Determine the [X, Y] coordinate at the center of the cell enclosing the given text.  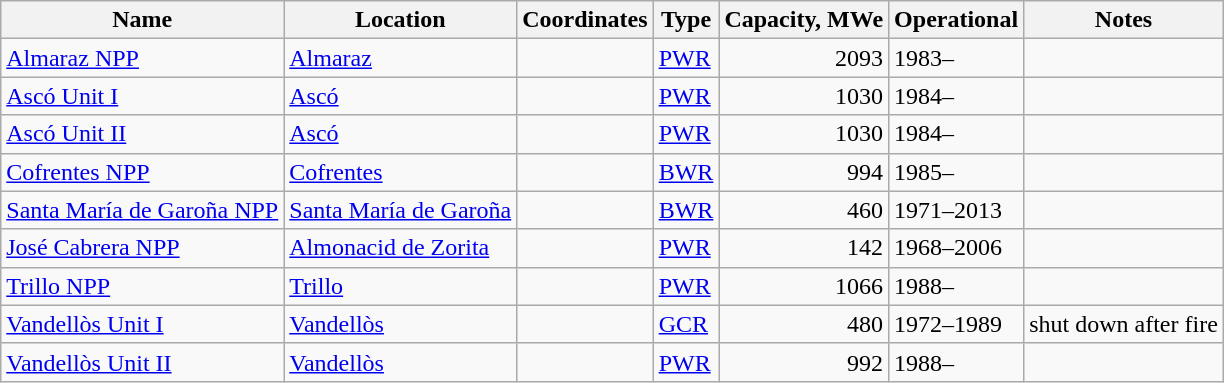
994 [804, 172]
Capacity, MWe [804, 20]
shut down after fire [1124, 324]
José Cabrera NPP [142, 248]
Location [400, 20]
Vandellòs Unit II [142, 362]
Coordinates [585, 20]
480 [804, 324]
Ascó Unit II [142, 134]
Trillo NPP [142, 286]
1983– [956, 58]
1985– [956, 172]
Notes [1124, 20]
Type [686, 20]
Cofrentes [400, 172]
1066 [804, 286]
992 [804, 362]
Cofrentes NPP [142, 172]
Santa María de Garoña [400, 210]
Ascó Unit I [142, 96]
GCR [686, 324]
2093 [804, 58]
Almonacid de Zorita [400, 248]
Santa María de Garoña NPP [142, 210]
Almaraz NPP [142, 58]
460 [804, 210]
142 [804, 248]
Vandellòs Unit I [142, 324]
Almaraz [400, 58]
Operational [956, 20]
Name [142, 20]
1968–2006 [956, 248]
1972–1989 [956, 324]
Trillo [400, 286]
1971–2013 [956, 210]
